Capture the cell that displays the provided text and extract its [X, Y] central coordinate. 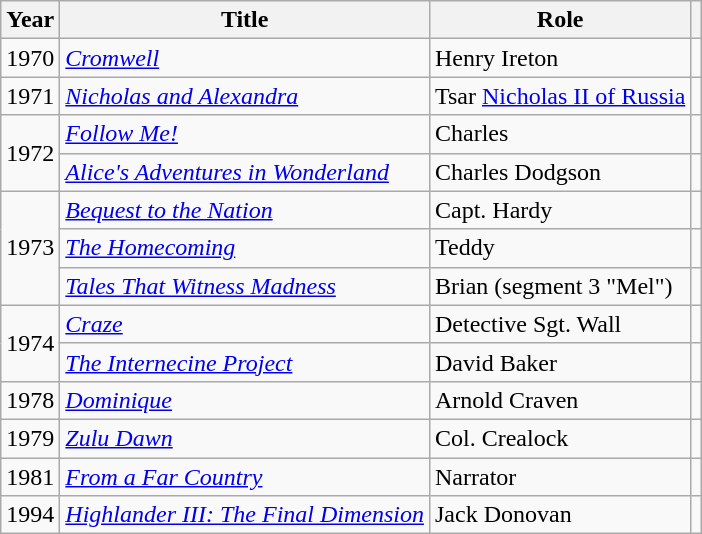
Follow Me! [245, 134]
Teddy [560, 248]
1974 [30, 343]
Capt. Hardy [560, 210]
Henry Ireton [560, 58]
Brian (segment 3 "Mel") [560, 286]
1981 [30, 477]
The Homecoming [245, 248]
Nicholas and Alexandra [245, 96]
Tales That Witness Madness [245, 286]
Narrator [560, 477]
1978 [30, 400]
Tsar Nicholas II of Russia [560, 96]
Craze [245, 324]
Detective Sgt. Wall [560, 324]
Alice's Adventures in Wonderland [245, 172]
Cromwell [245, 58]
Arnold Craven [560, 400]
Jack Donovan [560, 515]
Charles Dodgson [560, 172]
Role [560, 20]
Col. Crealock [560, 438]
Bequest to the Nation [245, 210]
1979 [30, 438]
The Internecine Project [245, 362]
1994 [30, 515]
Dominique [245, 400]
David Baker [560, 362]
Title [245, 20]
1972 [30, 153]
Charles [560, 134]
From a Far Country [245, 477]
Highlander III: The Final Dimension [245, 515]
1970 [30, 58]
1971 [30, 96]
Year [30, 20]
Zulu Dawn [245, 438]
1973 [30, 248]
